Scan for the cell matching the given text and deliver its [X, Y] coordinate at center. 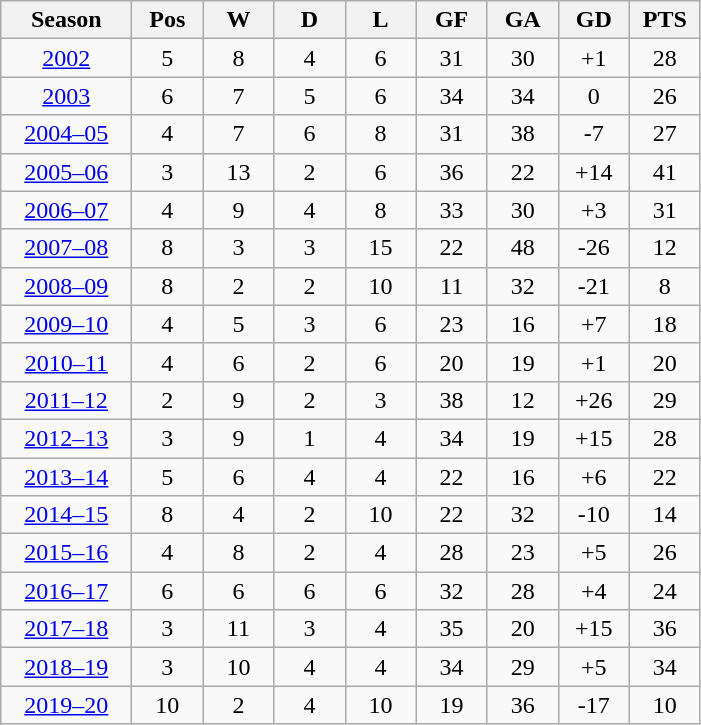
1 [310, 438]
2005–06 [66, 172]
2010–11 [66, 362]
2008–09 [66, 286]
+4 [594, 591]
2007–08 [66, 248]
Pos [168, 20]
15 [380, 248]
+7 [594, 324]
48 [522, 248]
27 [664, 134]
18 [664, 324]
2019–20 [66, 705]
W [238, 20]
+6 [594, 477]
0 [594, 96]
14 [664, 515]
PTS [664, 20]
2014–15 [66, 515]
2004–05 [66, 134]
-7 [594, 134]
41 [664, 172]
-21 [594, 286]
GF [452, 20]
13 [238, 172]
2018–19 [66, 667]
2013–14 [66, 477]
GD [594, 20]
2009–10 [66, 324]
-10 [594, 515]
2016–17 [66, 591]
2002 [66, 58]
D [310, 20]
Season [66, 20]
L [380, 20]
2015–16 [66, 553]
2017–18 [66, 629]
-26 [594, 248]
GA [522, 20]
33 [452, 210]
2006–07 [66, 210]
2012–13 [66, 438]
+26 [594, 400]
35 [452, 629]
+3 [594, 210]
2011–12 [66, 400]
+14 [594, 172]
-17 [594, 705]
2003 [66, 96]
24 [664, 591]
